Find where the given text appears and provide that cell's center as (x, y) coordinate. 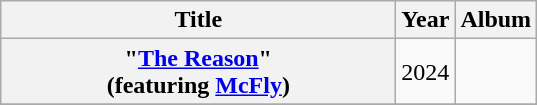
"The Reason"(featuring McFly) (198, 72)
Title (198, 20)
Album (496, 20)
Year (426, 20)
2024 (426, 72)
